Find where the given text appears and provide that cell's center as [x, y] coordinate. 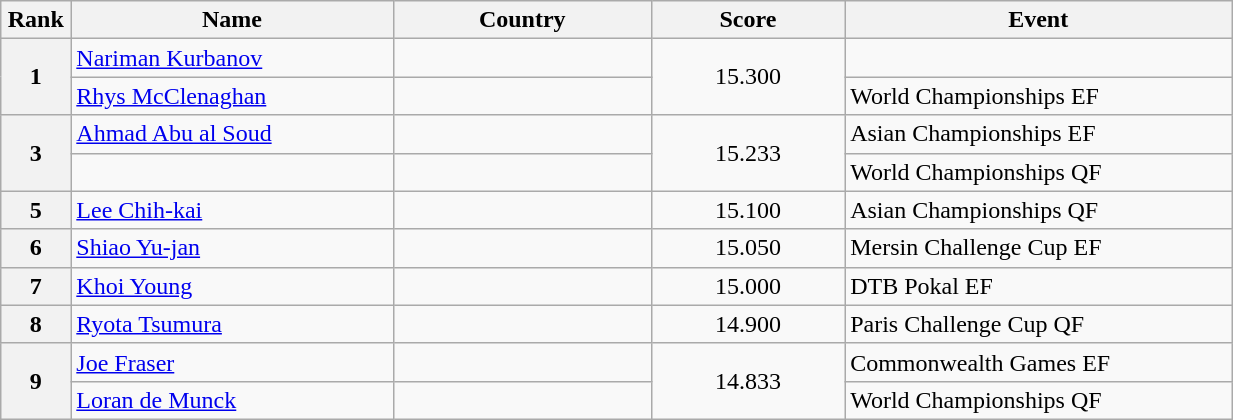
14.833 [748, 381]
Asian Championships EF [1038, 134]
5 [36, 210]
Ahmad Abu al Soud [232, 134]
9 [36, 381]
Loran de Munck [232, 400]
Name [232, 20]
Rank [36, 20]
Score [748, 20]
Shiao Yu-jan [232, 248]
Joe Fraser [232, 362]
Mersin Challenge Cup EF [1038, 248]
Country [522, 20]
Commonwealth Games EF [1038, 362]
15.300 [748, 77]
3 [36, 153]
7 [36, 286]
15.233 [748, 153]
Nariman Kurbanov [232, 58]
15.100 [748, 210]
World Championships EF [1038, 96]
Lee Chih-kai [232, 210]
DTB Pokal EF [1038, 286]
6 [36, 248]
15.050 [748, 248]
Asian Championships QF [1038, 210]
Khoi Young [232, 286]
Paris Challenge Cup QF [1038, 324]
1 [36, 77]
Rhys McClenaghan [232, 96]
14.900 [748, 324]
Ryota Tsumura [232, 324]
8 [36, 324]
Event [1038, 20]
15.000 [748, 286]
